Output the [x, y] coordinate of the center of the cell containing the given text.  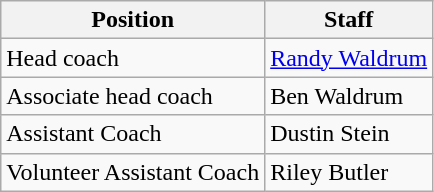
Assistant Coach [133, 134]
Randy Waldrum [349, 58]
Ben Waldrum [349, 96]
Riley Butler [349, 172]
Position [133, 20]
Dustin Stein [349, 134]
Staff [349, 20]
Volunteer Assistant Coach [133, 172]
Head coach [133, 58]
Associate head coach [133, 96]
